Provide the (x, y) coordinate of the cell's center where the given text is located.  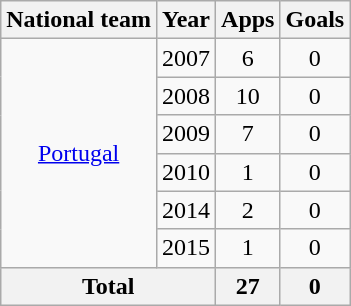
Total (108, 286)
2008 (186, 96)
2 (248, 210)
27 (248, 286)
Portugal (79, 153)
Goals (315, 20)
2014 (186, 210)
Apps (248, 20)
7 (248, 134)
2015 (186, 248)
2010 (186, 172)
Year (186, 20)
2009 (186, 134)
National team (79, 20)
2007 (186, 58)
10 (248, 96)
6 (248, 58)
